Capture the cell that displays the provided text and extract its (X, Y) central coordinate. 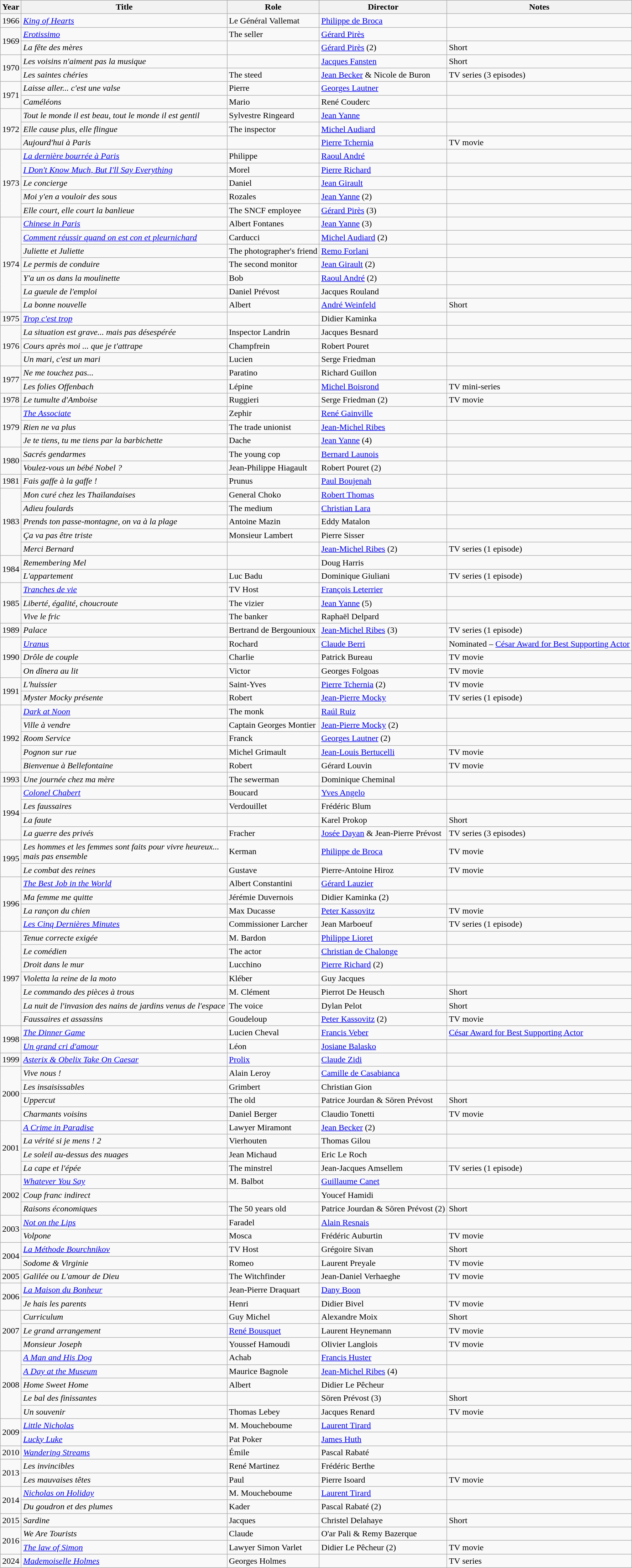
Francis Huster (383, 1358)
Georges Lautner (383, 88)
Lawyer Simon Varlet (273, 1547)
Lawyer Miramont (273, 1127)
Doug Harris (383, 562)
Bienvenue à Bellefontaine (124, 765)
Gustave (273, 870)
Daniel (273, 183)
King of Hearts (124, 21)
Du goudron et des plumes (124, 1507)
Colonel Chabert (124, 793)
Monsieur Lambert (273, 535)
Monsieur Joseph (124, 1344)
Claude (273, 1534)
2016 (11, 1541)
Voulez-vous un bébé Nobel ? (124, 468)
Moi y'en a vouloir des sous (124, 197)
Karel Prokop (383, 820)
1995 (11, 858)
Jacques (273, 1520)
François Leterrier (383, 589)
Patrice Jourdan & Sören Prévost (383, 1100)
Eric Le Roch (383, 1154)
Curriculum (124, 1317)
The Dinner Game (124, 1032)
Patrice Jourdan & Sören Prévost (2) (383, 1209)
La Maison du Bonheur (124, 1290)
2013 (11, 1473)
1980 (11, 461)
Pierre Sisser (383, 535)
Merci Bernard (124, 549)
2007 (11, 1331)
Rochard (273, 644)
La cape et l'épée (124, 1168)
Charmants voisins (124, 1114)
La Méthode Bourchnikov (124, 1249)
Nicholas on Holiday (124, 1493)
Rozales (273, 197)
Pognon sur rue (124, 752)
Jacques Fansten (383, 61)
Frédéric Blum (383, 806)
Achab (273, 1358)
Trop c'est trop (124, 319)
Dark at Noon (124, 711)
La guerre des privés (124, 833)
La vérité si je mens ! 2 (124, 1141)
Tranches de vie (124, 589)
Claude Zidi (383, 1060)
1975 (11, 319)
Jean-Philippe Hiagault (273, 468)
James Huth (383, 1439)
2009 (11, 1432)
Pierre Richard (2) (383, 965)
Le Général Vallemat (273, 21)
La bonne nouvelle (124, 305)
Liberté, égalité, choucroute (124, 603)
L'appartement (124, 576)
The monk (273, 711)
Myster Mocky présente (124, 698)
Le bal des finissantes (124, 1398)
Guillaume Canet (383, 1182)
Le comédien (124, 951)
1991 (11, 691)
Robert Pouret (383, 346)
Mademoiselle Holmes (124, 1561)
Jean Yanne (3) (383, 224)
Christian Lara (383, 508)
1973 (11, 183)
2014 (11, 1500)
Sylvestre Ringeard (273, 115)
Caméléons (124, 102)
Richard Guillon (383, 373)
Vive nous ! (124, 1073)
2002 (11, 1195)
1984 (11, 569)
The photographer's friend (273, 251)
Laurent Preyale (383, 1263)
The law of Simon (124, 1547)
Georges Holmes (273, 1561)
La fête des mères (124, 48)
Raisons économiques (124, 1209)
Laisse aller... c'est une valse (124, 88)
Pierre Tchernia (383, 142)
1977 (11, 379)
Fais gaffe à la gaffe ! (124, 481)
Ça va pas être triste (124, 535)
The actor (273, 951)
Ville à vendre (124, 725)
Prolix (273, 1060)
1971 (11, 95)
2000 (11, 1094)
Dany Boon (383, 1290)
Max Ducasse (273, 911)
Le tumulte d'Amboise (124, 400)
1994 (11, 813)
Romeo (273, 1263)
Prunus (273, 481)
Didier Le Pêcheur (383, 1385)
Remembering Mel (124, 562)
TV mini-series (539, 386)
Le soleil au-dessus des nuages (124, 1154)
Les insaisissables (124, 1087)
Jean-Michel Ribes (3) (383, 630)
Commissioner Larcher (273, 924)
Serge Friedman (383, 359)
Albert Fontanes (273, 224)
Lucchino (273, 965)
Pierre Tchernia (2) (383, 684)
Sardine (124, 1520)
Jean-Louis Bertucelli (383, 752)
1998 (11, 1039)
2024 (11, 1561)
The medium (273, 508)
Michel Grimault (273, 752)
Daniel Prévost (273, 291)
Paul Boujenah (383, 481)
Gérard Pirès (3) (383, 210)
Rien ne va plus (124, 427)
Didier Bivel (383, 1304)
Guy Michel (273, 1317)
Claudio Tonetti (383, 1114)
Nominated – César Award for Best Supporting Actor (539, 644)
Sodome & Virginie (124, 1263)
Philippe Lioret (383, 938)
Jean Becker & Nicole de Buron (383, 75)
Albert Constantini (273, 884)
Kader (273, 1507)
On dînera au lit (124, 671)
1981 (11, 481)
1969 (11, 41)
Dominique Cheminal (383, 779)
The minstrel (273, 1168)
Remo Forlani (383, 251)
Pascal Rabaté (2) (383, 1507)
Le permis de conduire (124, 264)
The 50 years old (273, 1209)
Inspector Landrin (273, 332)
1996 (11, 904)
1999 (11, 1060)
La rançon du chien (124, 911)
Raúl Ruiz (383, 711)
Zephir (273, 414)
André Weinfeld (383, 305)
Jean Girault (383, 183)
Yves Angelo (383, 793)
Verdouillet (273, 806)
Jacques Besnard (383, 332)
Morel (273, 170)
Un mari, c'est un mari (124, 359)
Elle court, elle court la banlieue (124, 210)
TV series (539, 1561)
Les saintes chéries (124, 75)
Émile (273, 1452)
Champfrein (273, 346)
Erotissimo (124, 34)
Christian Gion (383, 1087)
Raoul André (2) (383, 278)
Didier Le Pêcheur (2) (383, 1547)
Un grand cri d'amour (124, 1046)
Faussaires et assassins (124, 1019)
Lucien (273, 359)
Henri (273, 1304)
Jean-Pierre Draquart (273, 1290)
Sacrés gendarmes (124, 454)
Frédéric Berthe (383, 1466)
Le commando des pièces à trous (124, 992)
1997 (11, 978)
Violetta la reine de la moto (124, 978)
Room Service (124, 738)
Kerman (273, 852)
Laurent Heynemann (383, 1331)
Les mauvaises têtes (124, 1479)
Little Nicholas (124, 1425)
We Are Tourists (124, 1534)
The vizier (273, 603)
Home Sweet Home (124, 1385)
La dernière bourrée à Paris (124, 156)
Jacques Rouland (383, 291)
Georges Folgoas (383, 671)
Jean Marboeuf (383, 924)
Georges Lautner (2) (383, 738)
Jean Michaud (273, 1154)
Coup franc indirect (124, 1195)
A Crime in Paradise (124, 1127)
Fracher (273, 833)
Bernard Launois (383, 454)
Pascal Rabaté (383, 1452)
Aujourd'hui à Paris (124, 142)
Ma femme me quitte (124, 897)
Bertrand de Bergounioux (273, 630)
Y'a un os dans la moulinette (124, 278)
Michel Audiard (383, 129)
The trade unionist (273, 427)
M. Balbot (273, 1182)
Les invincibles (124, 1466)
1970 (11, 68)
Christel Delahaye (383, 1520)
The Best Job in the World (124, 884)
Alain Resnais (383, 1222)
Les voisins n'aiment pas la musique (124, 61)
Faradel (273, 1222)
Chinese in Paris (124, 224)
Les folies Offenbach (124, 386)
Ruggieri (273, 400)
Jacques Renard (383, 1412)
Palace (124, 630)
Didier Kaminka (2) (383, 897)
Sören Prévost (3) (383, 1398)
The voice (273, 1005)
Role (273, 7)
Droit dans le mur (124, 965)
Charlie (273, 657)
Boucard (273, 793)
Peter Kassovitz (383, 911)
Pierre Richard (383, 170)
Antoine Mazin (273, 522)
Josiane Balasko (383, 1046)
Franck (273, 738)
Robert Thomas (383, 495)
Vive le fric (124, 617)
Goudeloup (273, 1019)
General Choko (273, 495)
Mosca (273, 1236)
The steed (273, 75)
Whatever You Say (124, 1182)
2006 (11, 1297)
César Award for Best Supporting Actor (539, 1032)
Thomas Lebey (273, 1412)
Dache (273, 441)
Luc Badu (273, 576)
Dominique Giuliani (383, 576)
The Witchfinder (273, 1277)
The seller (273, 34)
1978 (11, 400)
L'huissier (124, 684)
Pat Poker (273, 1439)
Jean-Michel Ribes (4) (383, 1371)
Asterix & Obelix Take On Caesar (124, 1060)
Raphaël Delpard (383, 617)
2010 (11, 1452)
Saint-Yves (273, 684)
1972 (11, 129)
Pierre-Antoine Hiroz (383, 870)
The old (273, 1100)
Maurice Bagnole (273, 1371)
Claude Berri (383, 644)
Daniel Berger (273, 1114)
Le grand arrangement (124, 1331)
René Martinez (273, 1466)
Volpone (124, 1236)
Youcef Hamidi (383, 1195)
1976 (11, 346)
Pierre Isoard (383, 1479)
Josée Dayan & Jean-Pierre Prévost (383, 833)
Le concierge (124, 183)
1985 (11, 603)
Patrick Bureau (383, 657)
Title (124, 7)
Jean-Daniel Verhaeghe (383, 1277)
Galilée ou L'amour de Dieu (124, 1277)
Frédéric Auburtin (383, 1236)
Uranus (124, 644)
Jean-Pierre Mocky (2) (383, 725)
Prends ton passe-montagne, on va à la plage (124, 522)
Mario (273, 102)
Peter Kassovitz (2) (383, 1019)
Une journée chez ma mère (124, 779)
Grégoire Sivan (383, 1249)
Pierre (273, 88)
Jean-Pierre Mocky (383, 698)
1992 (11, 738)
Not on the Lips (124, 1222)
Director (383, 7)
René Bousquet (273, 1331)
Tout le monde il est beau, tout le monde il est gentil (124, 115)
A Man and His Dog (124, 1358)
Didier Kaminka (383, 319)
Gérard Pirès (2) (383, 48)
La gueule de l'emploi (124, 291)
1983 (11, 522)
Adieu foulards (124, 508)
1989 (11, 630)
Ne me touchez pas... (124, 373)
Gérard Lauzier (383, 884)
Paul (273, 1479)
Eddy Matalon (383, 522)
M. Clément (273, 992)
Alain Leroy (273, 1073)
The Associate (124, 414)
Elle cause plus, elle flingue (124, 129)
Olivier Langlois (383, 1344)
René Gainville (383, 414)
2008 (11, 1385)
Je hais les parents (124, 1304)
Pierrot De Heusch (383, 992)
Jean-Michel Ribes (2) (383, 549)
René Couderc (383, 102)
1979 (11, 427)
Guy Jacques (383, 978)
2004 (11, 1256)
Thomas Gilou (383, 1141)
Cours après moi ... que je t'attrape (124, 346)
Jean Girault (2) (383, 264)
Les faussaires (124, 806)
2001 (11, 1148)
O'ar Pali & Remy Bazerque (383, 1534)
1990 (11, 657)
The inspector (273, 129)
Philippe (273, 156)
Tenue correcte exigée (124, 938)
I Don't Know Much, But I'll Say Everything (124, 170)
Notes (539, 7)
Jean-Michel Ribes (383, 427)
Serge Friedman (2) (383, 400)
Dylan Pelot (383, 1005)
Le combat des reines (124, 870)
Grimbert (273, 1087)
Year (11, 7)
The banker (273, 617)
Drôle de couple (124, 657)
Lucien Cheval (273, 1032)
Lucky Luke (124, 1439)
1993 (11, 779)
Alexandre Moix (383, 1317)
Jean Yanne (4) (383, 441)
M. Bardon (273, 938)
1966 (11, 21)
Lépine (273, 386)
La situation est grave... mais pas désespérée (124, 332)
Jérémie Duvernois (273, 897)
A Day at the Museum (124, 1371)
Un souvenir (124, 1412)
Jean Becker (2) (383, 1127)
Léon (273, 1046)
Gérard Pirès (383, 34)
1974 (11, 264)
Les Cinq Dernières Minutes (124, 924)
Michel Boisrond (383, 386)
Jean Yanne (2) (383, 197)
Comment réussir quand on est con et pleurnichard (124, 237)
La faute (124, 820)
La nuit de l'invasion des nains de jardins venus de l'espace (124, 1005)
Jean Yanne (5) (383, 603)
The sewerman (273, 779)
Bob (273, 278)
Gérard Louvin (383, 765)
Uppercut (124, 1100)
2003 (11, 1229)
Raoul André (383, 156)
Camille de Casabianca (383, 1073)
Jean-Jacques Amsellem (383, 1168)
Paratino (273, 373)
Je te tiens, tu me tiens par la barbichette (124, 441)
Jean Yanne (383, 115)
The second monitor (273, 264)
Captain Georges Montier (273, 725)
Youssef Hamoudi (273, 1344)
Juliette et Juliette (124, 251)
Michel Audiard (2) (383, 237)
Christian de Chalonge (383, 951)
Robert Pouret (2) (383, 468)
Les hommes et les femmes sont faits pour vivre heureux... mais pas ensemble (124, 852)
Carducci (273, 237)
2005 (11, 1277)
Victor (273, 671)
The young cop (273, 454)
Wandering Streams (124, 1452)
The SNCF employee (273, 210)
Mon curé chez les Thaïlandaises (124, 495)
2015 (11, 1520)
Kléber (273, 978)
Vierhouten (273, 1141)
Francis Veber (383, 1032)
